Find where the given text appears and provide that cell's center as [X, Y] coordinate. 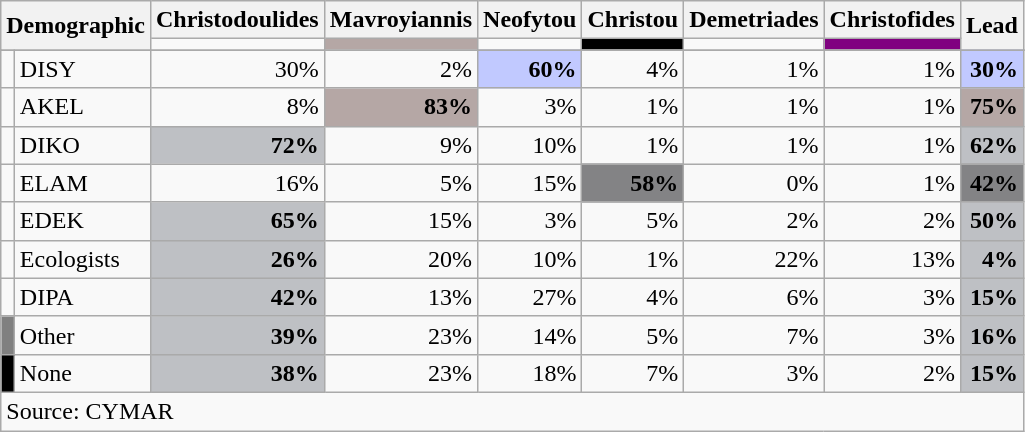
Mavroyiannis [400, 20]
14% [530, 335]
0% [754, 183]
Ecologists [82, 259]
60% [530, 69]
83% [400, 107]
DIKO [82, 145]
22% [754, 259]
72% [237, 145]
Source: CYMAR [512, 411]
39% [237, 335]
65% [237, 221]
8% [237, 107]
26% [237, 259]
58% [633, 183]
20% [400, 259]
Lead [992, 26]
Demetriades [754, 20]
18% [530, 373]
DIPA [82, 297]
38% [237, 373]
50% [992, 221]
AKEL [82, 107]
DISY [82, 69]
Christodoulides [237, 20]
27% [530, 297]
Other [82, 335]
None [82, 373]
Christou [633, 20]
62% [992, 145]
75% [992, 107]
ELAM [82, 183]
9% [400, 145]
Demographic [76, 26]
6% [754, 297]
Neofytou [530, 20]
Christofides [892, 20]
EDEK [82, 221]
